For the text-containing cell, return its midpoint in (x, y) coordinate format. 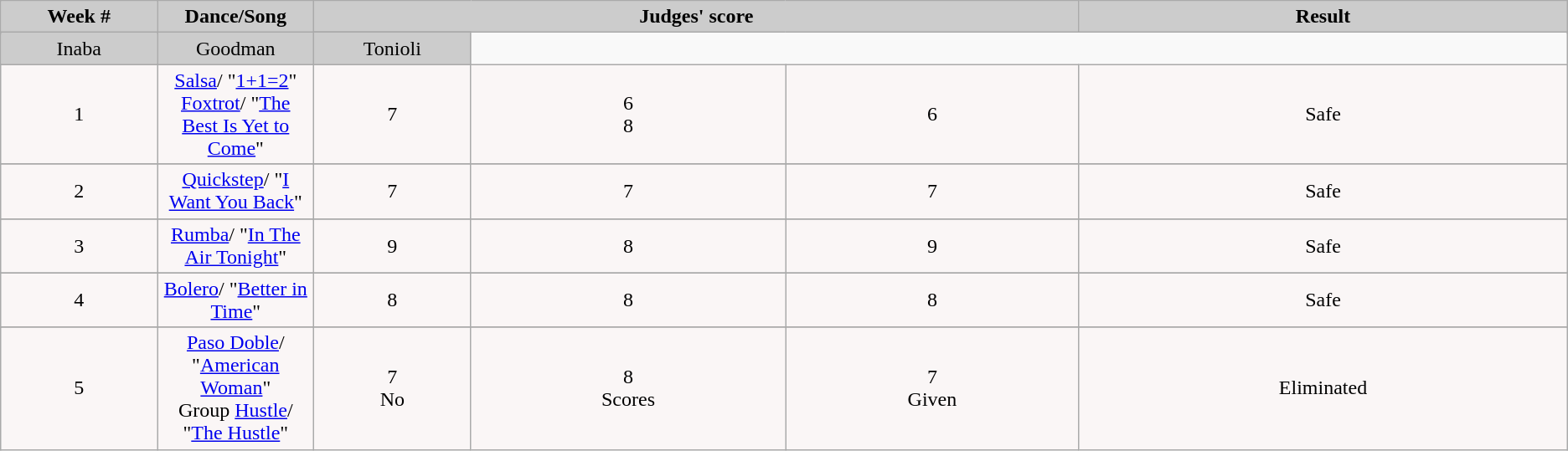
Week # (79, 17)
Rumba/ "In The Air Tonight" (236, 246)
5 (79, 388)
2 (79, 191)
7 Given (932, 388)
Paso Doble/ "American Woman" Group Hustle/ "The Hustle" (236, 388)
3 (79, 246)
68 (628, 114)
Judges' score (697, 17)
Result (1323, 17)
Tonioli (392, 49)
Goodman (236, 49)
Inaba (79, 49)
Dance/Song (236, 17)
Bolero/ "Better in Time" (236, 300)
8 Scores (628, 388)
1 (79, 114)
Eliminated (1323, 388)
Salsa/ "1+1=2"Foxtrot/ "The Best Is Yet to Come" (236, 114)
7 No (392, 388)
6 (932, 114)
Quickstep/ "I Want You Back" (236, 191)
4 (79, 300)
